Pinpoint the cell where the given text exists, returning its [X, Y] midpoint coordinate. 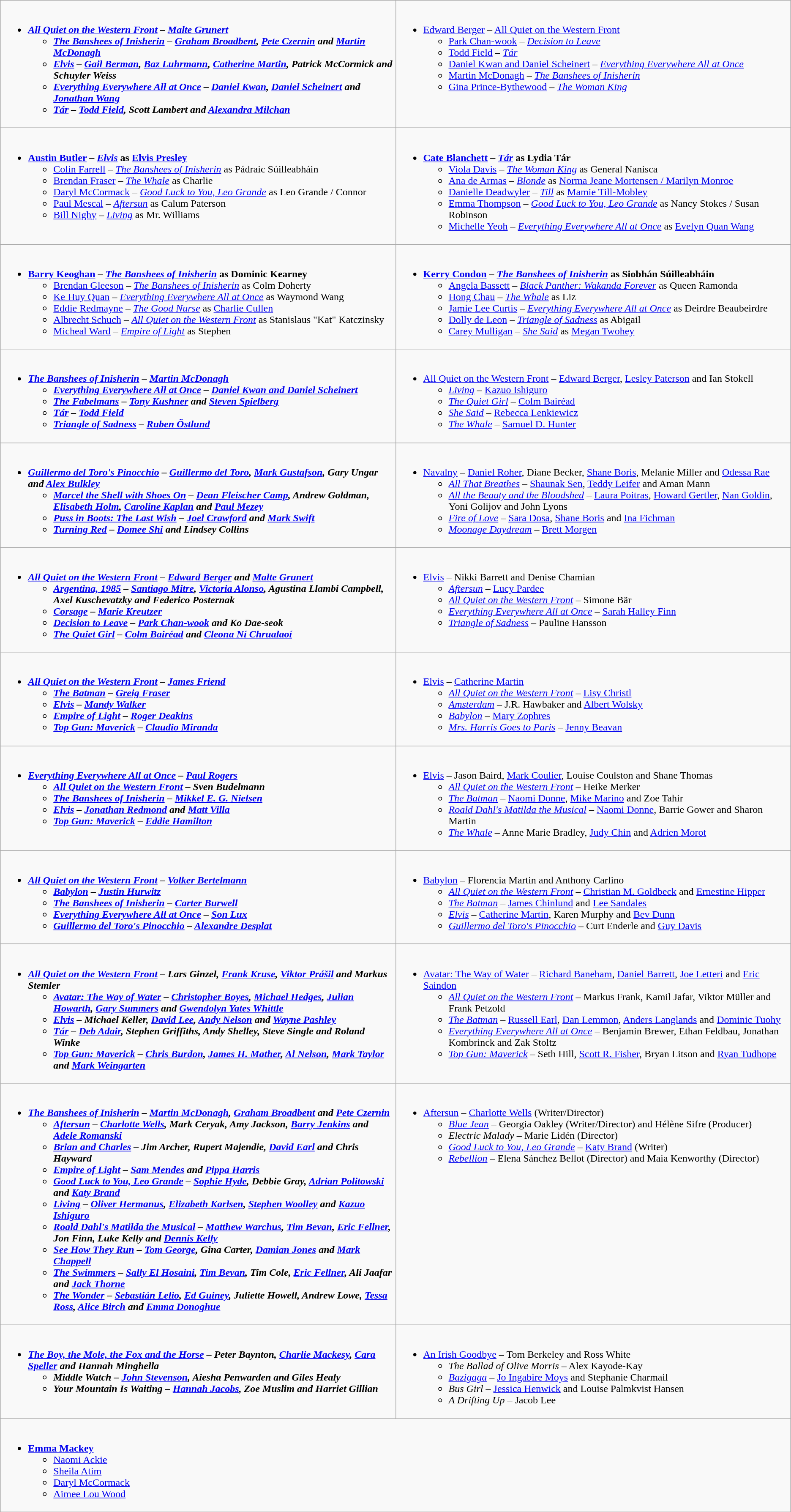
Emma MackeyNaomi AckieSheila AtimDaryl McCormackAimee Lou Wood [395, 1465]
